From the cell containing the given text, extract its center point as (x, y) coordinate. 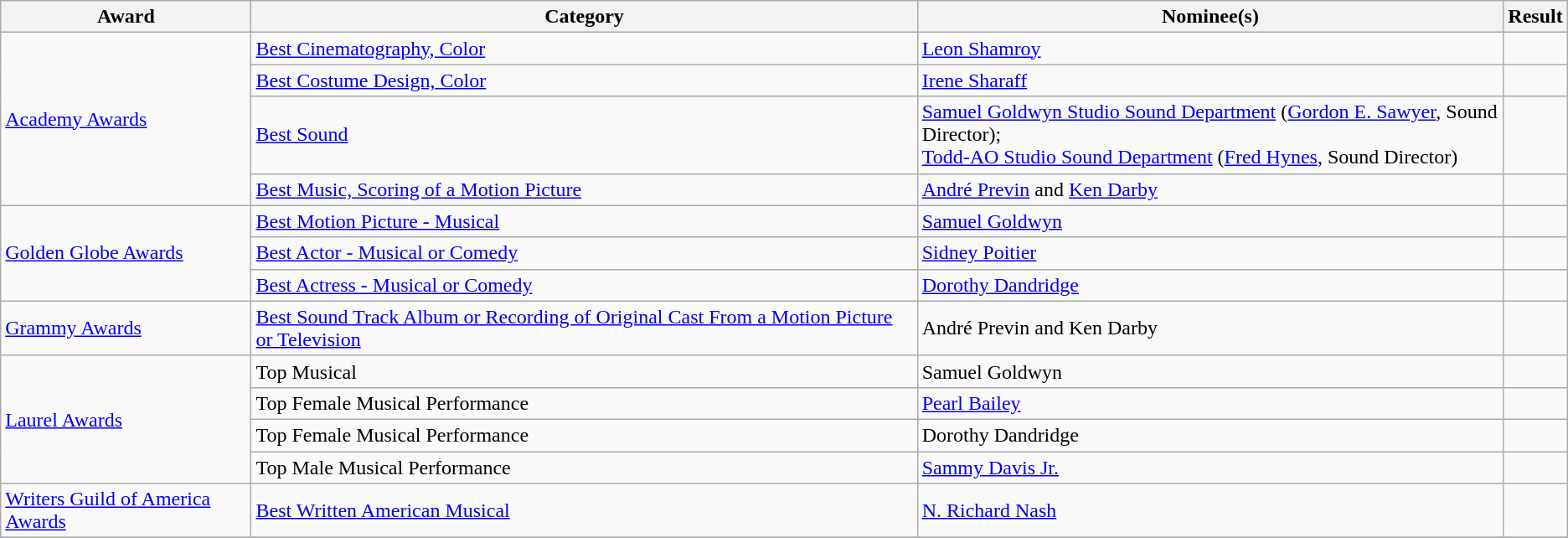
Leon Shamroy (1210, 49)
N. Richard Nash (1210, 511)
Academy Awards (126, 119)
Best Costume Design, Color (585, 80)
Result (1535, 17)
Golden Globe Awards (126, 253)
Best Actress - Musical or Comedy (585, 285)
Best Sound Track Album or Recording of Original Cast From a Motion Picture or Television (585, 328)
Best Music, Scoring of a Motion Picture (585, 189)
Grammy Awards (126, 328)
Best Sound (585, 135)
Best Motion Picture - Musical (585, 221)
Sammy Davis Jr. (1210, 467)
Best Cinematography, Color (585, 49)
Best Actor - Musical or Comedy (585, 253)
Pearl Bailey (1210, 403)
Nominee(s) (1210, 17)
Best Written American Musical (585, 511)
Category (585, 17)
Award (126, 17)
Irene Sharaff (1210, 80)
Top Male Musical Performance (585, 467)
Samuel Goldwyn Studio Sound Department (Gordon E. Sawyer, Sound Director);Todd-AO Studio Sound Department (Fred Hynes, Sound Director) (1210, 135)
Top Musical (585, 371)
Writers Guild of America Awards (126, 511)
Laurel Awards (126, 419)
Sidney Poitier (1210, 253)
